Extract the (x, y) coordinate from the center of the cell holding the provided text.  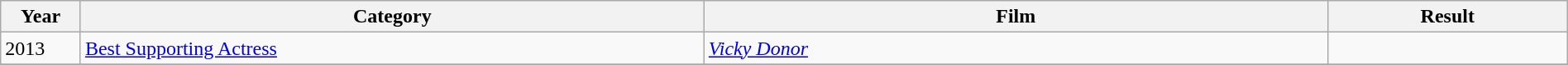
Year (41, 17)
Result (1447, 17)
Vicky Donor (1016, 48)
Film (1016, 17)
Category (392, 17)
Best Supporting Actress (392, 48)
2013 (41, 48)
